Return the [x, y] coordinate for the center point of the cell that contains the specified text.  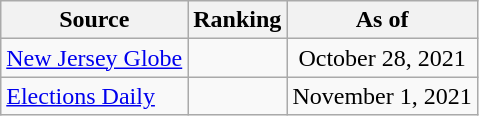
Source [94, 20]
Elections Daily [94, 96]
November 1, 2021 [382, 96]
October 28, 2021 [382, 58]
Ranking [238, 20]
As of [382, 20]
New Jersey Globe [94, 58]
